For the text-containing cell, return its midpoint in [X, Y] coordinate format. 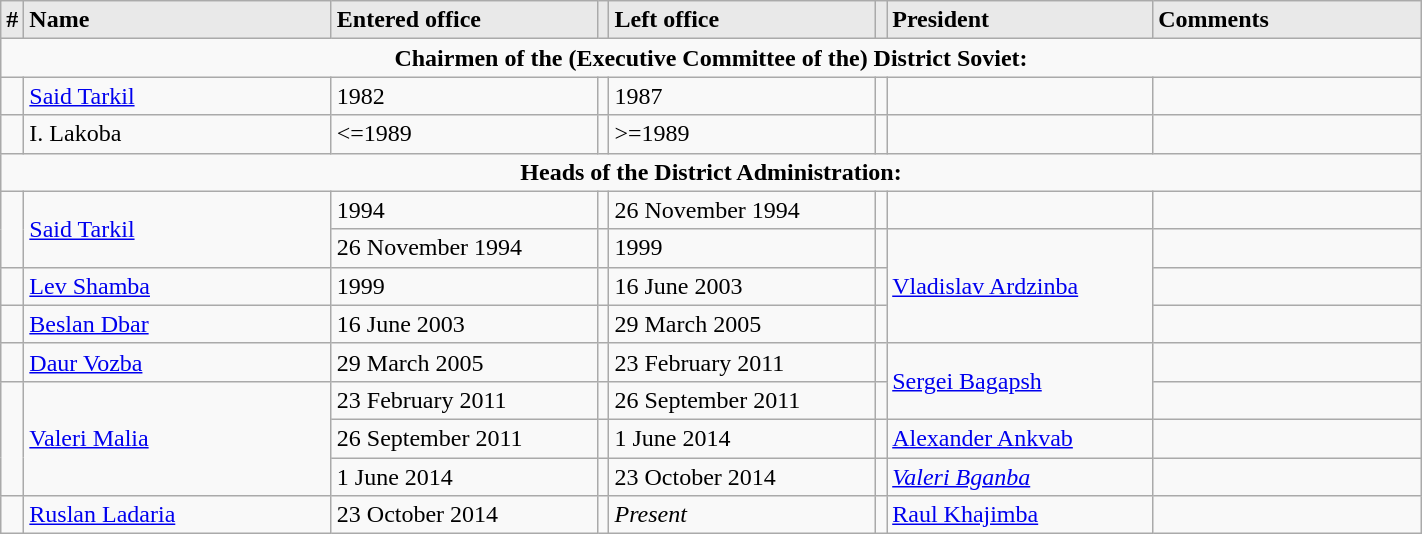
1982 [464, 96]
1994 [464, 210]
# [12, 20]
Present [742, 515]
Vladislav Ardzinba [1020, 286]
Entered office [464, 20]
President [1020, 20]
1987 [742, 96]
Beslan Dbar [178, 324]
Valeri Malia [178, 438]
Sergei Bagapsh [1020, 381]
Comments [1288, 20]
Left office [742, 20]
<=1989 [464, 134]
Raul Khajimba [1020, 515]
Alexander Ankvab [1020, 438]
Daur Vozba [178, 362]
Name [178, 20]
Valeri Bganba [1020, 477]
I. Lakoba [178, 134]
Lev Shamba [178, 286]
Heads of the District Administration: [711, 172]
Chairmen of the (Executive Committee of the) District Soviet: [711, 58]
>=1989 [742, 134]
Ruslan Ladaria [178, 515]
